Pinpoint the cell where the given text exists, returning its [X, Y] midpoint coordinate. 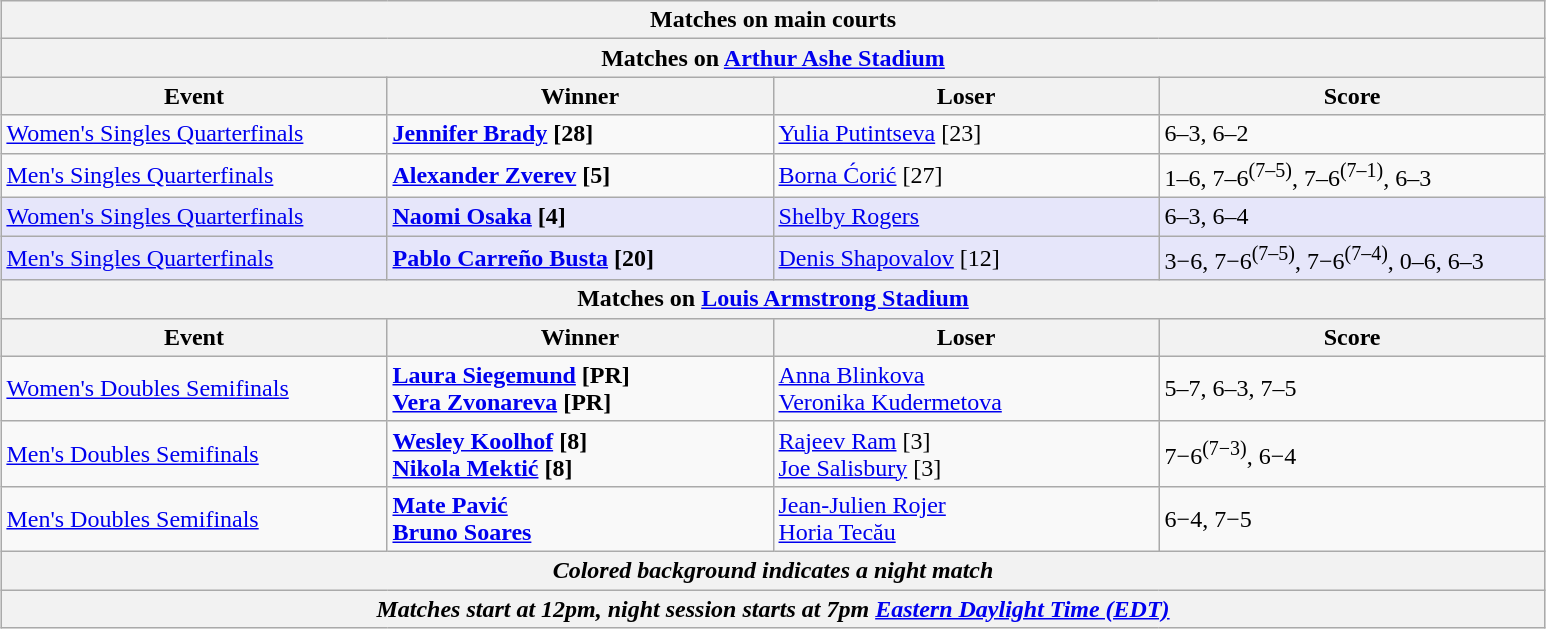
Denis Shapovalov [12] [966, 258]
5–7, 6–3, 7–5 [1352, 388]
Alexander Zverev [5] [580, 176]
6–3, 6–4 [1352, 217]
Naomi Osaka [4] [580, 217]
Jennifer Brady [28] [580, 134]
6−4, 7−5 [1352, 518]
Borna Ćorić [27] [966, 176]
7−6(7−3), 6−4 [1352, 454]
Matches on main courts [773, 20]
Mate Pavić Bruno Soares [580, 518]
Yulia Putintseva [23] [966, 134]
1–6, 7–6(7–5), 7–6(7–1), 6–3 [1352, 176]
Matches on Arthur Ashe Stadium [773, 58]
Shelby Rogers [966, 217]
Rajeev Ram [3] Joe Salisbury [3] [966, 454]
Matches start at 12pm, night session starts at 7pm Eastern Daylight Time (EDT) [773, 609]
Colored background indicates a night match [773, 570]
Jean-Julien Rojer Horia Tecău [966, 518]
Matches on Louis Armstrong Stadium [773, 299]
6–3, 6–2 [1352, 134]
Women's Doubles Semifinals [194, 388]
Anna Blinkova Veronika Kudermetova [966, 388]
Pablo Carreño Busta [20] [580, 258]
3−6, 7−6(7–5), 7−6(7–4), 0–6, 6–3 [1352, 258]
Wesley Koolhof [8] Nikola Mektić [8] [580, 454]
Laura Siegemund [PR] Vera Zvonareva [PR] [580, 388]
